Provide the (X, Y) coordinate of the cell's center where the given text is located.  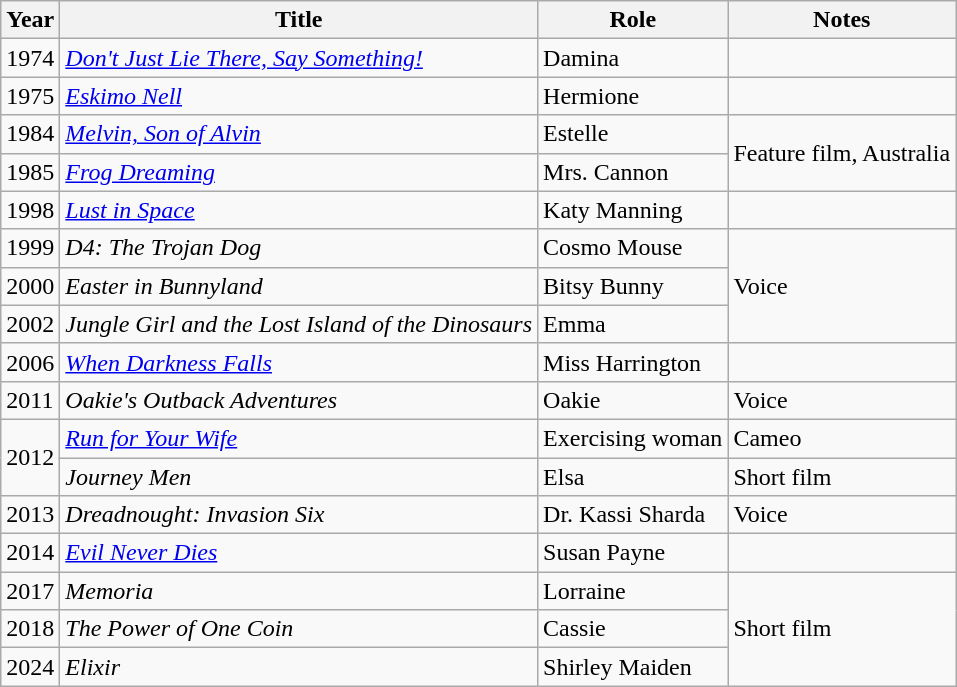
1984 (30, 134)
Bitsy Bunny (633, 286)
2018 (30, 629)
2012 (30, 457)
Hermione (633, 96)
1985 (30, 172)
Feature film, Australia (842, 153)
The Power of One Coin (299, 629)
Easter in Bunnyland (299, 286)
Miss Harrington (633, 362)
Title (299, 20)
Cameo (842, 438)
Lust in Space (299, 210)
Memoria (299, 591)
Eskimo Nell (299, 96)
Estelle (633, 134)
2024 (30, 667)
Jungle Girl and the Lost Island of the Dinosaurs (299, 324)
Run for Your Wife (299, 438)
2000 (30, 286)
2014 (30, 553)
Notes (842, 20)
Frog Dreaming (299, 172)
Lorraine (633, 591)
1974 (30, 58)
Exercising woman (633, 438)
2011 (30, 400)
When Darkness Falls (299, 362)
2017 (30, 591)
Role (633, 20)
Year (30, 20)
Mrs. Cannon (633, 172)
Don't Just Lie There, Say Something! (299, 58)
Dr. Kassi Sharda (633, 515)
Dreadnought: Invasion Six (299, 515)
2002 (30, 324)
D4: The Trojan Dog (299, 248)
2006 (30, 362)
Elsa (633, 477)
1975 (30, 96)
Shirley Maiden (633, 667)
1999 (30, 248)
Damina (633, 58)
Melvin, Son of Alvin (299, 134)
2013 (30, 515)
Oakie's Outback Adventures (299, 400)
Journey Men (299, 477)
1998 (30, 210)
Emma (633, 324)
Cassie (633, 629)
Cosmo Mouse (633, 248)
Evil Never Dies (299, 553)
Susan Payne (633, 553)
Oakie (633, 400)
Katy Manning (633, 210)
Elixir (299, 667)
